Scan for the cell matching the given text and deliver its [X, Y] coordinate at center. 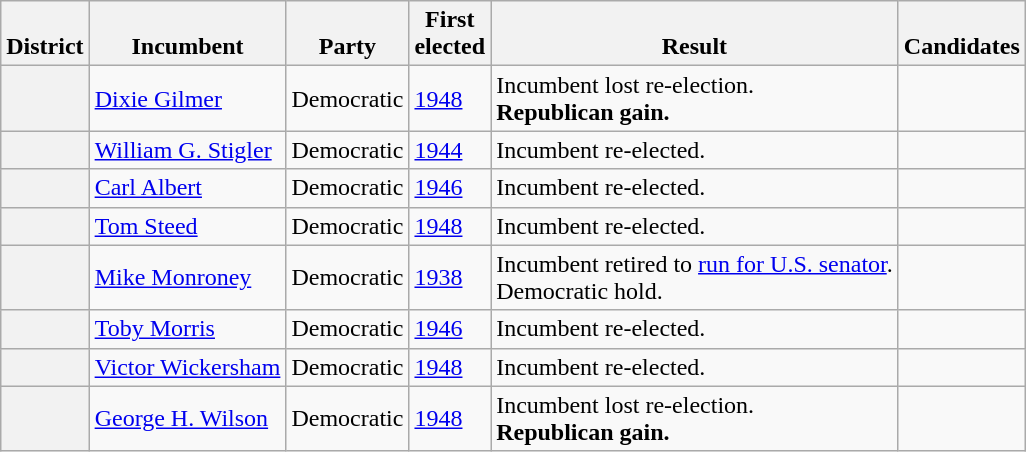
Tom Steed [188, 226]
Toby Morris [188, 329]
1944 [450, 150]
William G. Stigler [188, 150]
Carl Albert [188, 188]
1938 [450, 278]
Party [348, 34]
Mike Monroney [188, 278]
Result [695, 34]
George H. Wilson [188, 418]
Incumbent retired to run for U.S. senator.Democratic hold. [695, 278]
Firstelected [450, 34]
Candidates [962, 34]
Dixie Gilmer [188, 98]
Victor Wickersham [188, 367]
District [45, 34]
Incumbent [188, 34]
